Capture the cell that displays the provided text and extract its [x, y] central coordinate. 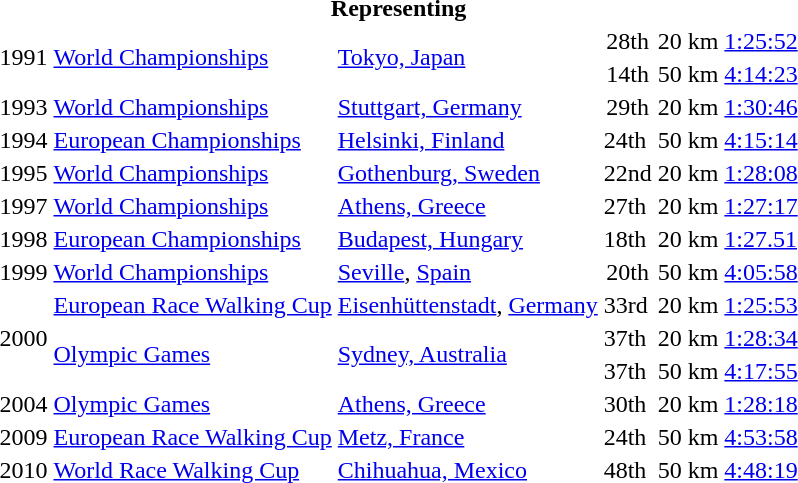
Eisenhüttenstadt, Germany [468, 305]
Gothenburg, Sweden [468, 173]
33rd [628, 305]
Stuttgart, Germany [468, 107]
14th [628, 74]
30th [628, 404]
29th [628, 107]
Metz, France [468, 437]
18th [628, 239]
Sydney, Australia [468, 354]
Tokyo, Japan [468, 58]
22nd [628, 173]
Helsinki, Finland [468, 140]
Seville, Spain [468, 272]
Budapest, Hungary [468, 239]
28th [628, 41]
20th [628, 272]
27th [628, 206]
